Locate the cell with the specified text and output its (X, Y) center coordinate. 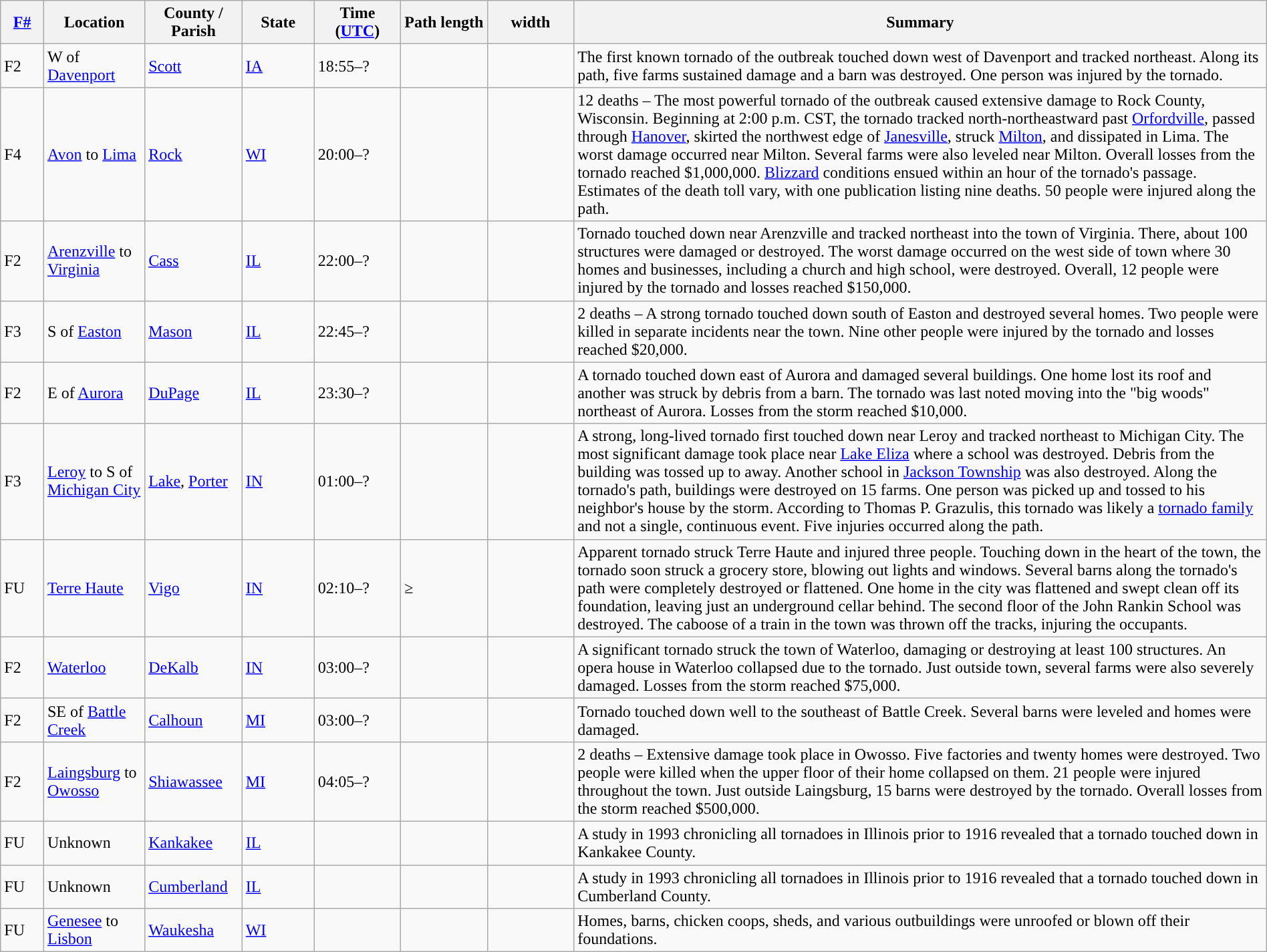
23:30–? (358, 393)
Waterloo (94, 667)
Leroy to S of Michigan City (94, 481)
A study in 1993 chronicling all tornadoes in Illinois prior to 1916 revealed that a tornado touched down in Kankakee County. (921, 843)
Shiawassee (194, 782)
Homes, barns, chicken coops, sheds, and various outbuildings were unroofed or blown off their foundations. (921, 930)
Location (94, 23)
Lake, Porter (194, 481)
Genesee to Lisbon (94, 930)
State (278, 23)
Cass (194, 261)
Summary (921, 23)
E of Aurora (94, 393)
04:05–? (358, 782)
width (531, 23)
18:55–? (358, 65)
Kankakee (194, 843)
Time (UTC) (358, 23)
Path length (444, 23)
Cumberland (194, 886)
SE of Battle Creek (94, 720)
A study in 1993 chronicling all tornadoes in Illinois prior to 1916 revealed that a tornado touched down in Cumberland County. (921, 886)
20:00–? (358, 154)
DuPage (194, 393)
Calhoun (194, 720)
02:10–? (358, 588)
Arenzville to Virginia (94, 261)
F# (23, 23)
IA (278, 65)
Vigo (194, 588)
22:45–? (358, 331)
≥ (444, 588)
County / Parish (194, 23)
DeKalb (194, 667)
W of Davenport (94, 65)
Avon to Lima (94, 154)
22:00–? (358, 261)
Rock (194, 154)
Scott (194, 65)
Terre Haute (94, 588)
01:00–? (358, 481)
Tornado touched down well to the southeast of Battle Creek. Several barns were leveled and homes were damaged. (921, 720)
F4 (23, 154)
Mason (194, 331)
S of Easton (94, 331)
Waukesha (194, 930)
Laingsburg to Owosso (94, 782)
